Extract the (X, Y) coordinate from the center of the cell holding the provided text.  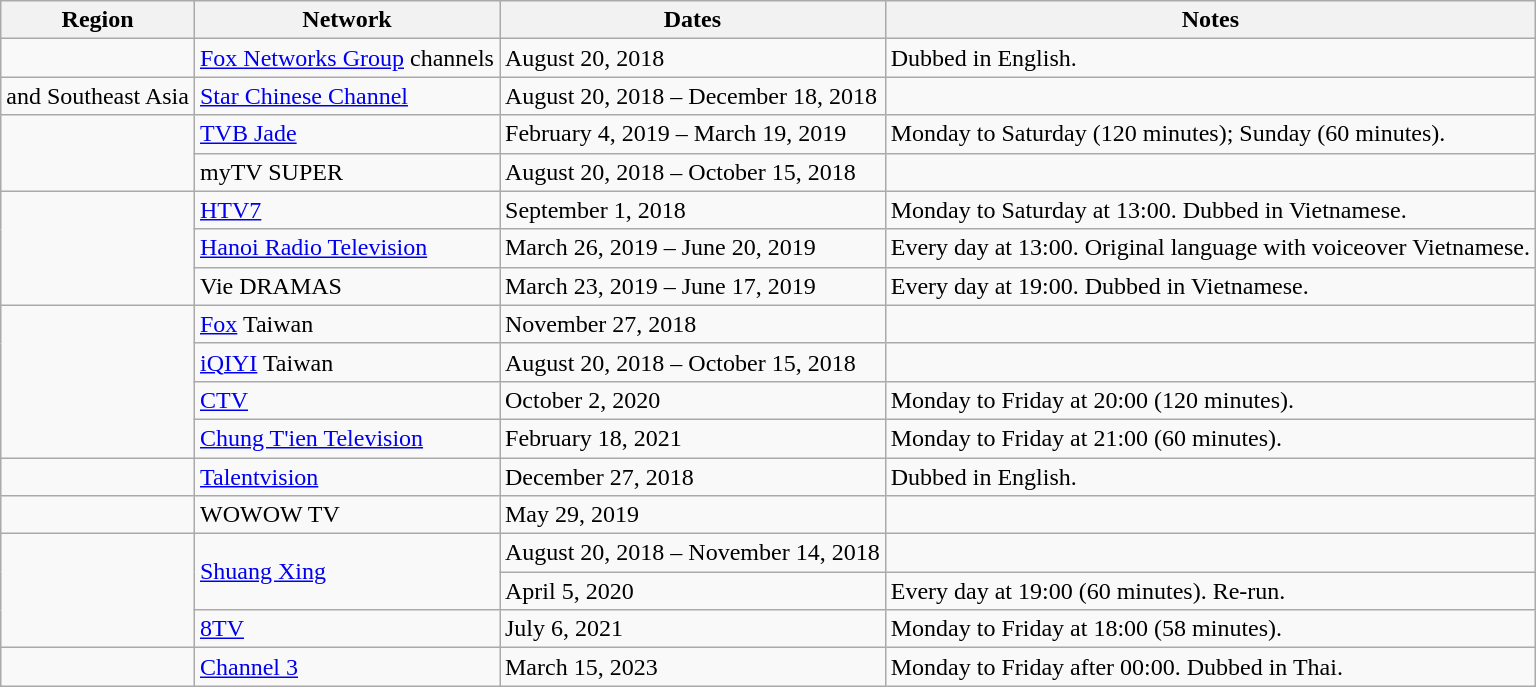
August 20, 2018 – December 18, 2018 (693, 96)
8TV (346, 629)
Hanoi Radio Television (346, 248)
iQIYI Taiwan (346, 362)
Every day at 19:00. Dubbed in Vietnamese. (1210, 286)
Monday to Friday at 18:00 (58 minutes). (1210, 629)
Fox Taiwan (346, 324)
Shuang Xing (346, 572)
Region (98, 20)
October 2, 2020 (693, 400)
Monday to Friday at 21:00 (60 minutes). (1210, 438)
Notes (1210, 20)
March 26, 2019 – June 20, 2019 (693, 248)
Dates (693, 20)
Chung T'ien Television (346, 438)
April 5, 2020 (693, 591)
myTV SUPER (346, 172)
Every day at 13:00. Original language with voiceover Vietnamese. (1210, 248)
February 4, 2019 – March 19, 2019 (693, 134)
Network (346, 20)
WOWOW TV (346, 515)
CTV (346, 400)
July 6, 2021 (693, 629)
Fox Networks Group channels (346, 58)
Monday to Saturday at 13:00. Dubbed in Vietnamese. (1210, 210)
March 15, 2023 (693, 667)
August 20, 2018 (693, 58)
Talentvision (346, 477)
Every day at 19:00 (60 minutes). Re-run. (1210, 591)
Channel 3 (346, 667)
August 20, 2018 – November 14, 2018 (693, 553)
Monday to Friday after 00:00. Dubbed in Thai. (1210, 667)
March 23, 2019 – June 17, 2019 (693, 286)
and Southeast Asia (98, 96)
November 27, 2018 (693, 324)
Monday to Saturday (120 minutes); Sunday (60 minutes). (1210, 134)
May 29, 2019 (693, 515)
HTV7 (346, 210)
February 18, 2021 (693, 438)
September 1, 2018 (693, 210)
TVB Jade (346, 134)
Vie DRAMAS (346, 286)
December 27, 2018 (693, 477)
Star Chinese Channel (346, 96)
Monday to Friday at 20:00 (120 minutes). (1210, 400)
